Scan for the cell matching the given text and deliver its (x, y) coordinate at center. 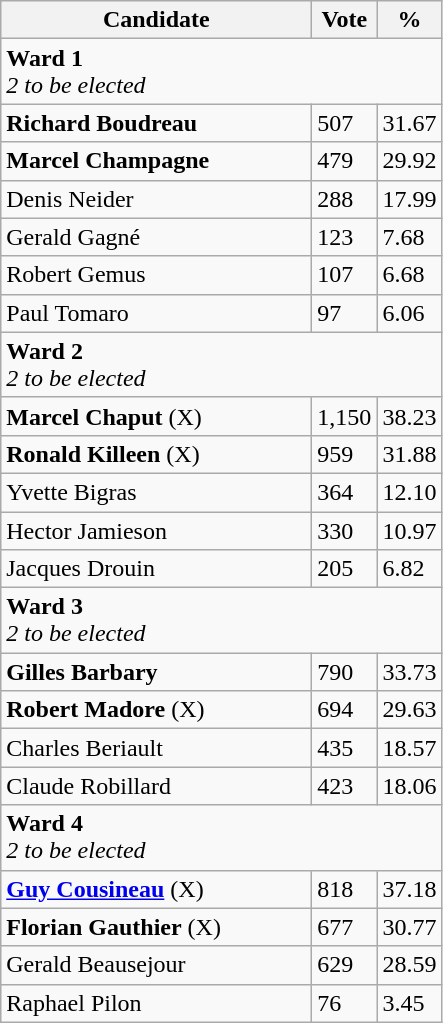
Marcel Champagne (156, 161)
364 (344, 492)
29.92 (410, 161)
Robert Gemus (156, 275)
479 (344, 161)
Marcel Chaput (X) (156, 416)
37.18 (410, 889)
6.68 (410, 275)
Vote (344, 20)
288 (344, 199)
12.10 (410, 492)
97 (344, 313)
10.97 (410, 531)
Charles Beriault (156, 748)
31.67 (410, 123)
33.73 (410, 672)
18.57 (410, 748)
694 (344, 710)
Robert Madore (X) (156, 710)
435 (344, 748)
Gerald Gagné (156, 237)
818 (344, 889)
30.77 (410, 927)
1,150 (344, 416)
330 (344, 531)
76 (344, 1003)
Hector Jamieson (156, 531)
28.59 (410, 965)
Guy Cousineau (X) (156, 889)
Claude Robillard (156, 786)
629 (344, 965)
17.99 (410, 199)
Ward 3 2 to be elected (222, 620)
959 (344, 454)
29.63 (410, 710)
Yvette Bigras (156, 492)
% (410, 20)
107 (344, 275)
Paul Tomaro (156, 313)
677 (344, 927)
Florian Gauthier (X) (156, 927)
507 (344, 123)
3.45 (410, 1003)
Jacques Drouin (156, 569)
6.06 (410, 313)
31.88 (410, 454)
205 (344, 569)
Raphael Pilon (156, 1003)
Candidate (156, 20)
Ward 4 2 to be elected (222, 838)
423 (344, 786)
790 (344, 672)
6.82 (410, 569)
38.23 (410, 416)
Ward 1 2 to be elected (222, 72)
Gilles Barbary (156, 672)
Ronald Killeen (X) (156, 454)
123 (344, 237)
7.68 (410, 237)
Richard Boudreau (156, 123)
Gerald Beausejour (156, 965)
Denis Neider (156, 199)
Ward 2 2 to be elected (222, 364)
18.06 (410, 786)
